Locate the cell with the specified text and output its [x, y] center coordinate. 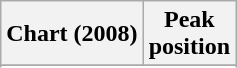
Peakposition [189, 34]
Chart (2008) [72, 34]
